From the cell containing the given text, extract its center point as (x, y) coordinate. 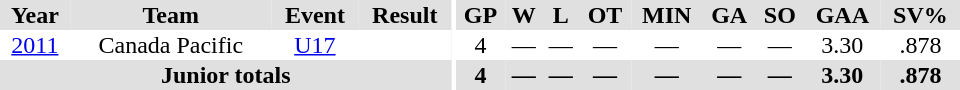
Year (35, 15)
SO (780, 15)
Canada Pacific (171, 45)
GP (481, 15)
GA (728, 15)
OT (605, 15)
Result (405, 15)
Team (171, 15)
GAA (842, 15)
2011 (35, 45)
U17 (315, 45)
L (560, 15)
Event (315, 15)
SV% (920, 15)
MIN (667, 15)
W (524, 15)
Junior totals (226, 75)
